For the text-containing cell, return its midpoint in [X, Y] coordinate format. 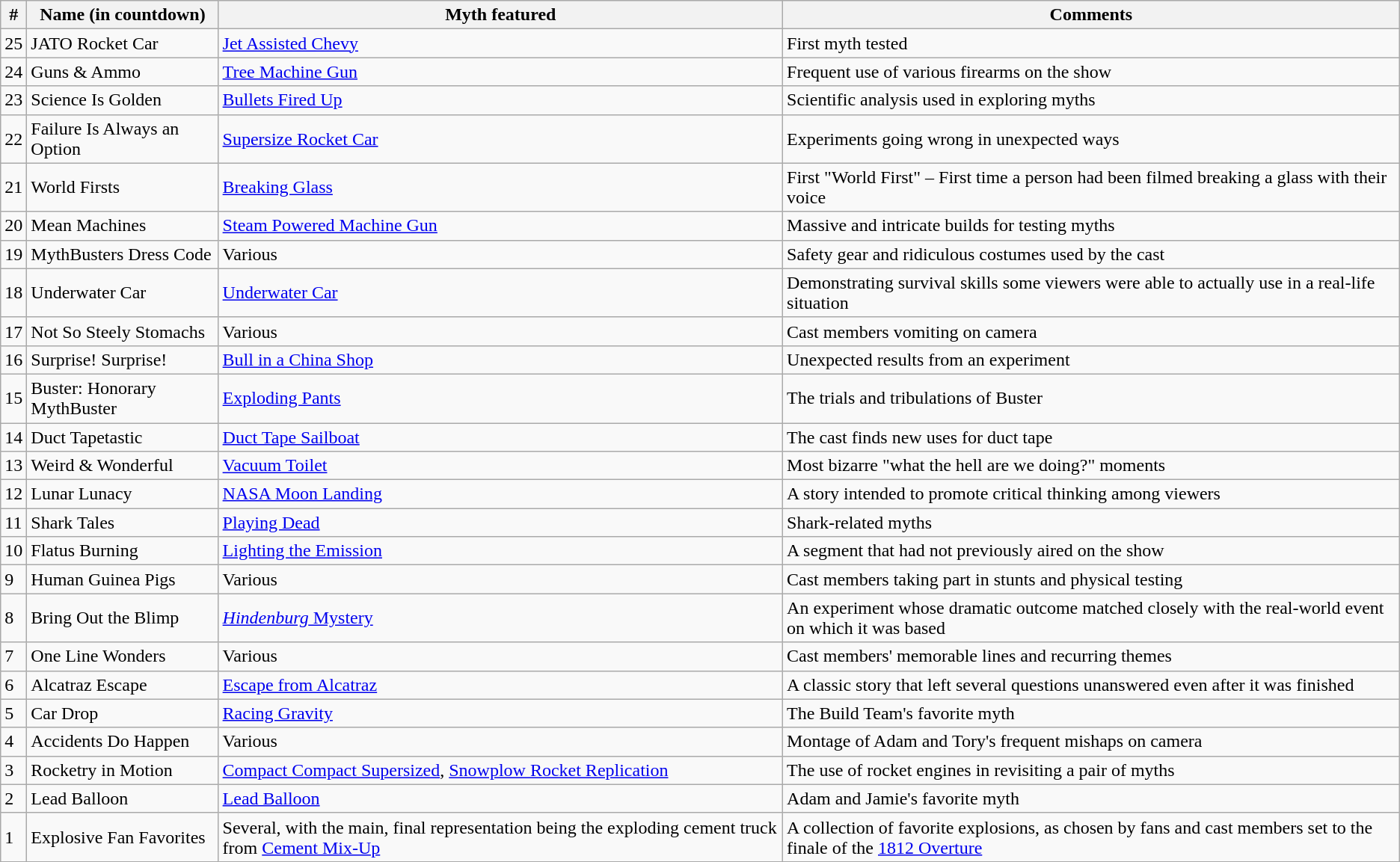
9 [13, 579]
A segment that had not previously aired on the show [1092, 551]
Cast members' memorable lines and recurring themes [1092, 656]
Failure Is Always an Option [123, 139]
The cast finds new uses for duct tape [1092, 437]
Lunar Lunacy [123, 494]
Most bizarre "what the hell are we doing?" moments [1092, 466]
Experiments going wrong in unexpected ways [1092, 139]
Frequent use of various firearms on the show [1092, 72]
NASA Moon Landing [500, 494]
Adam and Jamie's favorite myth [1092, 798]
An experiment whose dramatic outcome matched closely with the real-world event on which it was based [1092, 618]
5 [13, 713]
Not So Steely Stomachs [123, 331]
JATO Rocket Car [123, 43]
Vacuum Toilet [500, 466]
Cast members vomiting on camera [1092, 331]
3 [13, 770]
The Build Team's favorite myth [1092, 713]
Unexpected results from an experiment [1092, 360]
Explosive Fan Favorites [123, 837]
Safety gear and ridiculous costumes used by the cast [1092, 254]
Scientific analysis used in exploring myths [1092, 100]
Comments [1092, 15]
1 [13, 837]
Massive and intricate builds for testing myths [1092, 226]
14 [13, 437]
23 [13, 100]
Name (in countdown) [123, 15]
The use of rocket engines in revisiting a pair of myths [1092, 770]
Escape from Alcatraz [500, 685]
4 [13, 742]
# [13, 15]
19 [13, 254]
Myth featured [500, 15]
15 [13, 398]
Lighting the Emission [500, 551]
Several, with the main, final representation being the exploding cement truck from Cement Mix-Up [500, 837]
Bullets Fired Up [500, 100]
10 [13, 551]
16 [13, 360]
Demonstrating survival skills some viewers were able to actually use in a real-life situation [1092, 293]
Accidents Do Happen [123, 742]
First "World First" – First time a person had been filmed breaking a glass with their voice [1092, 187]
The trials and tribulations of Buster [1092, 398]
Breaking Glass [500, 187]
Bring Out the Blimp [123, 618]
24 [13, 72]
Science Is Golden [123, 100]
12 [13, 494]
Hindenburg Mystery [500, 618]
Playing Dead [500, 523]
Exploding Pants [500, 398]
Mean Machines [123, 226]
Human Guinea Pigs [123, 579]
Compact Compact Supersized, Snowplow Rocket Replication [500, 770]
13 [13, 466]
World Firsts [123, 187]
Weird & Wonderful [123, 466]
One Line Wonders [123, 656]
Rocketry in Motion [123, 770]
Guns & Ammo [123, 72]
Duct Tape Sailboat [500, 437]
Steam Powered Machine Gun [500, 226]
25 [13, 43]
22 [13, 139]
17 [13, 331]
18 [13, 293]
21 [13, 187]
7 [13, 656]
Surprise! Surprise! [123, 360]
Alcatraz Escape [123, 685]
MythBusters Dress Code [123, 254]
Bull in a China Shop [500, 360]
Flatus Burning [123, 551]
Car Drop [123, 713]
6 [13, 685]
First myth tested [1092, 43]
Duct Tapetastic [123, 437]
Shark Tales [123, 523]
Montage of Adam and Tory's frequent mishaps on camera [1092, 742]
Buster: Honorary MythBuster [123, 398]
Shark-related myths [1092, 523]
2 [13, 798]
Tree Machine Gun [500, 72]
11 [13, 523]
20 [13, 226]
8 [13, 618]
A story intended to promote critical thinking among viewers [1092, 494]
A collection of favorite explosions, as chosen by fans and cast members set to the finale of the 1812 Overture [1092, 837]
A classic story that left several questions unanswered even after it was finished [1092, 685]
Racing Gravity [500, 713]
Cast members taking part in stunts and physical testing [1092, 579]
Supersize Rocket Car [500, 139]
Jet Assisted Chevy [500, 43]
